Return [x, y] of the center of cell containing provided text 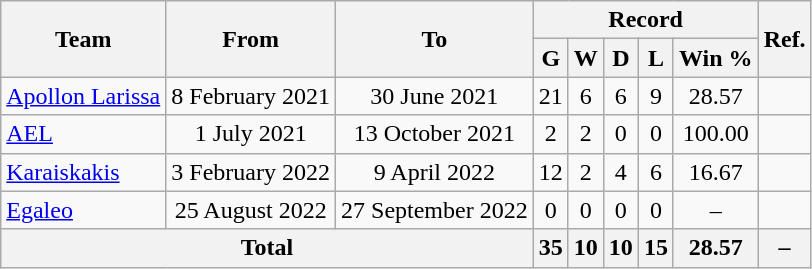
Total [267, 248]
Team [84, 39]
25 August 2022 [251, 210]
9 April 2022 [435, 172]
L [656, 58]
100.00 [716, 134]
3 February 2022 [251, 172]
W [586, 58]
D [620, 58]
13 October 2021 [435, 134]
30 June 2021 [435, 96]
16.67 [716, 172]
AEL [84, 134]
27 September 2022 [435, 210]
Karaiskakis [84, 172]
Egaleo [84, 210]
8 February 2021 [251, 96]
From [251, 39]
21 [550, 96]
G [550, 58]
To [435, 39]
12 [550, 172]
15 [656, 248]
1 July 2021 [251, 134]
Win % [716, 58]
9 [656, 96]
4 [620, 172]
Ref. [784, 39]
35 [550, 248]
Record [646, 20]
Apollon Larissa [84, 96]
